Provide the [X, Y] coordinate of the cell's center where the given text is located.  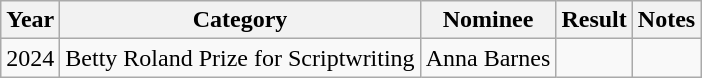
2024 [30, 58]
Nominee [488, 20]
Category [240, 20]
Year [30, 20]
Anna Barnes [488, 58]
Notes [666, 20]
Result [594, 20]
Betty Roland Prize for Scriptwriting [240, 58]
